Identify which cell holds the provided text, then report its [x, y] central coordinate. 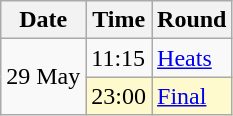
Heats [192, 58]
Round [192, 20]
Final [192, 96]
29 May [44, 77]
Date [44, 20]
Time [119, 20]
23:00 [119, 96]
11:15 [119, 58]
